Extract the [x, y] coordinate from the center of the cell holding the provided text.  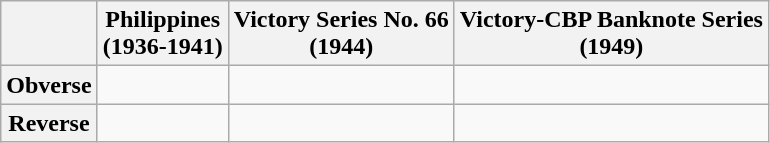
Obverse [49, 85]
Victory-CBP Banknote Series (1949) [611, 34]
Philippines (1936-1941) [162, 34]
Reverse [49, 123]
Victory Series No. 66 (1944) [341, 34]
